Search for the cell housing the specified text and yield its (X, Y) center coordinate. 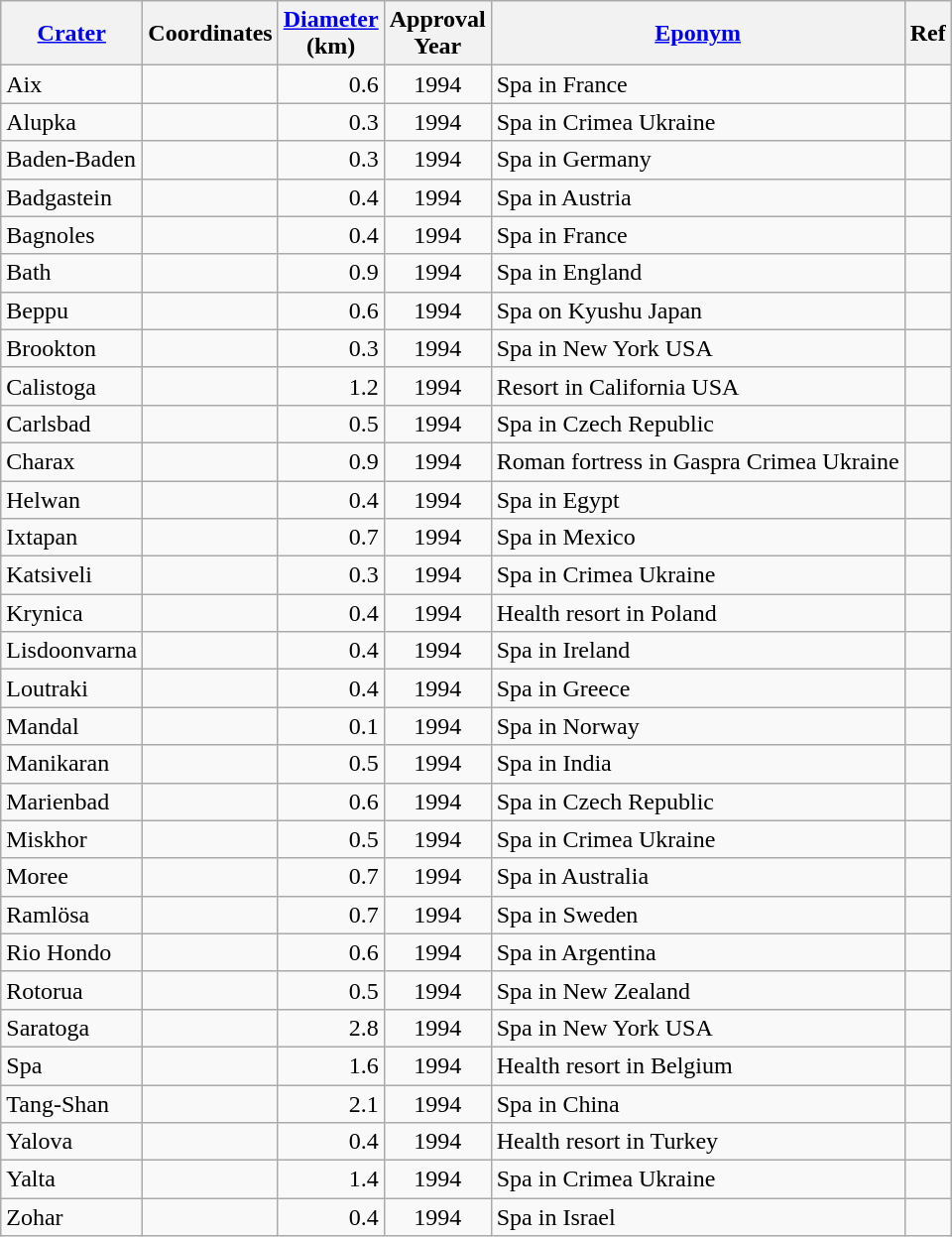
1.2 (331, 386)
Tang-Shan (71, 1104)
Spa in Germany (698, 160)
Spa in Sweden (698, 915)
Badgastein (71, 197)
Roman fortress in Gaspra Crimea Ukraine (698, 461)
Spa in Norway (698, 726)
Spa in Egypt (698, 499)
Spa in Argentina (698, 952)
Aix (71, 84)
ApprovalYear (437, 34)
Bath (71, 273)
Miskhor (71, 839)
Resort in California USA (698, 386)
Krynica (71, 613)
Spa in Mexico (698, 538)
Spa in Greece (698, 688)
Rio Hondo (71, 952)
Spa in Ireland (698, 651)
Ixtapan (71, 538)
Marienbad (71, 802)
0.1 (331, 726)
1.4 (331, 1179)
Katsiveli (71, 575)
Ramlösa (71, 915)
2.8 (331, 1028)
Calistoga (71, 386)
Moree (71, 877)
Alupka (71, 122)
Health resort in Poland (698, 613)
Spa in Israel (698, 1217)
Yalova (71, 1142)
Spa in Australia (698, 877)
Helwan (71, 499)
2.1 (331, 1104)
Spa in Austria (698, 197)
Manikaran (71, 764)
Coordinates (210, 34)
Bagnoles (71, 235)
Zohar (71, 1217)
Saratoga (71, 1028)
Eponym (698, 34)
1.6 (331, 1065)
Beppu (71, 310)
Spa in England (698, 273)
Health resort in Turkey (698, 1142)
Lisdoonvarna (71, 651)
Spa (71, 1065)
Carlsbad (71, 424)
Loutraki (71, 688)
Spa in China (698, 1104)
Spa on Kyushu Japan (698, 310)
Crater (71, 34)
Brookton (71, 348)
Health resort in Belgium (698, 1065)
Charax (71, 461)
Spa in India (698, 764)
Baden-Baden (71, 160)
Spa in New Zealand (698, 990)
Diameter(km) (331, 34)
Mandal (71, 726)
Yalta (71, 1179)
Ref (928, 34)
Rotorua (71, 990)
